Identify which cell holds the provided text, then report its (x, y) central coordinate. 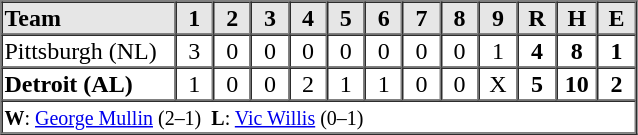
Team (89, 18)
E (616, 18)
7 (422, 18)
Detroit (AL) (89, 84)
6 (384, 18)
W: George Mullin (2–1) L: Vic Willis (0–1) (319, 116)
X (498, 84)
Pittsburgh (NL) (89, 50)
9 (498, 18)
10 (576, 84)
H (576, 18)
R (536, 18)
